Search for the cell housing the specified text and yield its (X, Y) center coordinate. 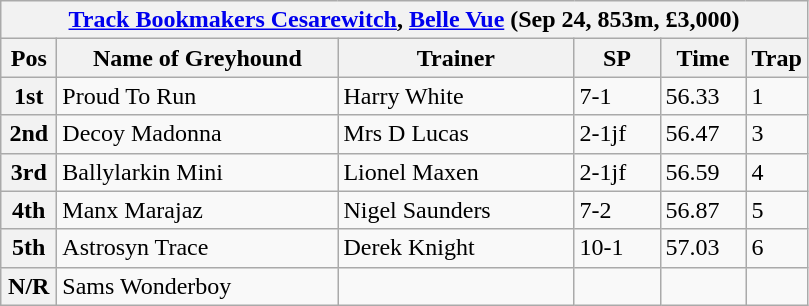
Name of Greyhound (198, 58)
Mrs D Lucas (456, 134)
Proud To Run (198, 96)
56.59 (703, 172)
Derek Knight (456, 248)
Astrosyn Trace (198, 248)
10-1 (617, 248)
57.03 (703, 248)
7-1 (617, 96)
2nd (29, 134)
Lionel Maxen (456, 172)
SP (617, 58)
1 (776, 96)
56.87 (703, 210)
Ballylarkin Mini (198, 172)
4th (29, 210)
Trainer (456, 58)
Harry White (456, 96)
56.47 (703, 134)
Manx Marajaz (198, 210)
Track Bookmakers Cesarewitch, Belle Vue (Sep 24, 853m, £3,000) (404, 20)
5 (776, 210)
7-2 (617, 210)
Time (703, 58)
Trap (776, 58)
N/R (29, 286)
4 (776, 172)
Decoy Madonna (198, 134)
56.33 (703, 96)
3 (776, 134)
Sams Wonderboy (198, 286)
5th (29, 248)
1st (29, 96)
3rd (29, 172)
Nigel Saunders (456, 210)
Pos (29, 58)
6 (776, 248)
